From the cell containing the given text, extract its center point as (X, Y) coordinate. 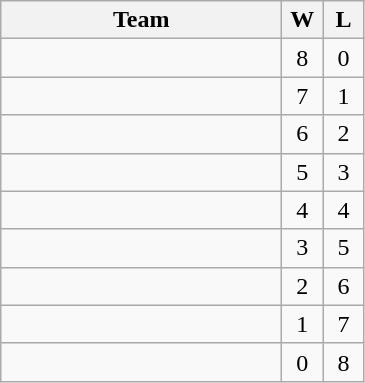
W (302, 20)
Team (142, 20)
L (344, 20)
